Scan for the cell matching the given text and deliver its (X, Y) coordinate at center. 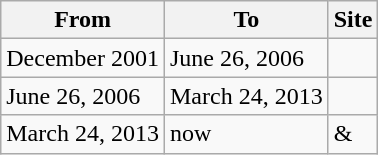
Site (353, 20)
To (246, 20)
From (83, 20)
December 2001 (83, 58)
now (246, 134)
& (353, 134)
